Pinpoint the cell where the given text exists, returning its [x, y] midpoint coordinate. 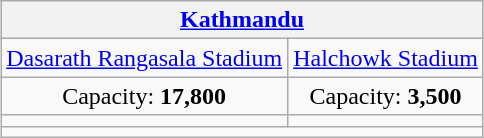
Capacity: 3,500 [386, 96]
Dasarath Rangasala Stadium [144, 58]
Halchowk Stadium [386, 58]
Capacity: 17,800 [144, 96]
Kathmandu [242, 20]
